Output the (x, y) coordinate of the center of the cell containing the given text.  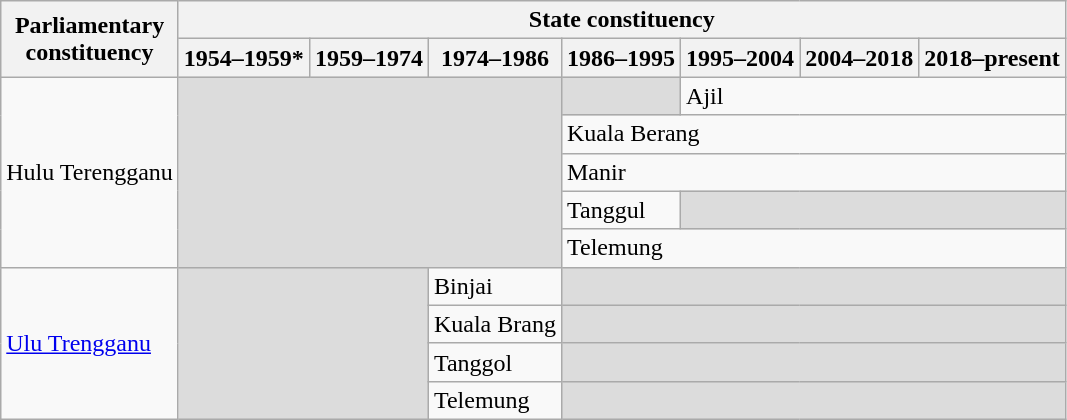
2018–present (992, 58)
Parliamentaryconstituency (90, 39)
1954–1959* (244, 58)
Manir (813, 172)
1974–1986 (494, 58)
Hulu Terengganu (90, 172)
Ajil (874, 96)
Tanggol (494, 362)
Tanggul (620, 210)
Binjai (494, 286)
1959–1974 (368, 58)
2004–2018 (860, 58)
Kuala Brang (494, 324)
State constituency (622, 20)
Kuala Berang (813, 134)
Ulu Trengganu (90, 343)
1995–2004 (740, 58)
1986–1995 (620, 58)
